For the text-containing cell, return its midpoint in [x, y] coordinate format. 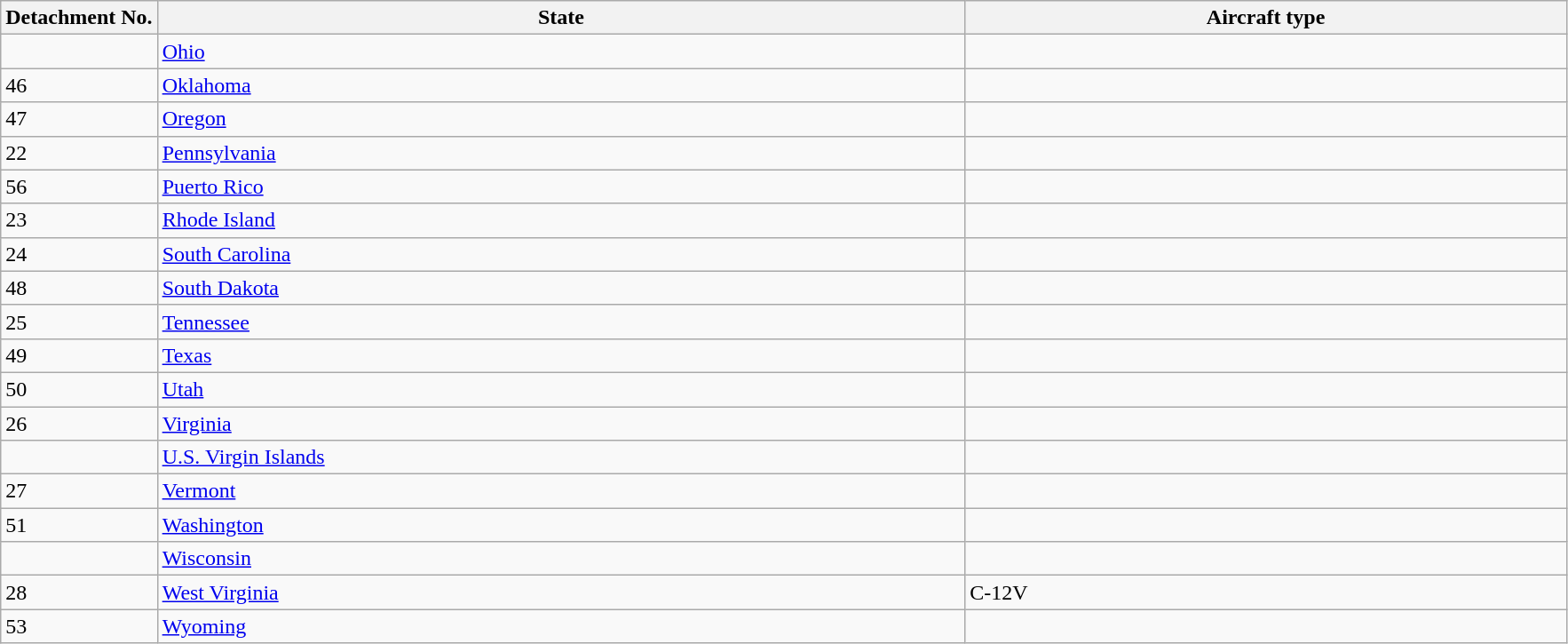
Puerto Rico [561, 187]
Ohio [561, 52]
Virginia [561, 424]
22 [79, 153]
C-12V [1266, 592]
West Virginia [561, 592]
28 [79, 592]
Washington [561, 525]
50 [79, 389]
Texas [561, 355]
51 [79, 525]
Rhode Island [561, 220]
South Carolina [561, 254]
49 [79, 355]
Wisconsin [561, 559]
Vermont [561, 491]
56 [79, 187]
Oklahoma [561, 85]
53 [79, 626]
46 [79, 85]
27 [79, 491]
24 [79, 254]
26 [79, 424]
23 [79, 220]
Wyoming [561, 626]
Pennsylvania [561, 153]
U.S. Virgin Islands [561, 457]
Aircraft type [1266, 18]
Tennessee [561, 322]
Utah [561, 389]
47 [79, 119]
Detachment No. [79, 18]
48 [79, 288]
25 [79, 322]
State [561, 18]
Oregon [561, 119]
South Dakota [561, 288]
